Find where the given text appears and provide that cell's center as [X, Y] coordinate. 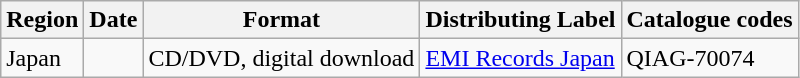
QIAG‐70074 [710, 58]
Format [282, 20]
Distributing Label [520, 20]
Japan [42, 58]
CD/DVD, digital download [282, 58]
Date [114, 20]
Catalogue codes [710, 20]
Region [42, 20]
EMI Records Japan [520, 58]
